For the text-containing cell, return its midpoint in (X, Y) coordinate format. 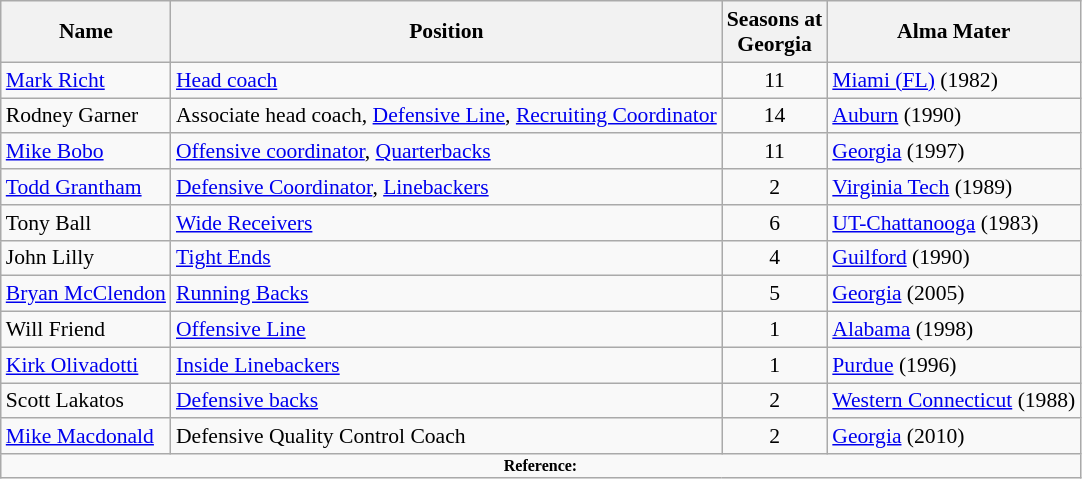
Will Friend (86, 330)
Running Backs (446, 294)
Offensive Line (446, 330)
Defensive Coordinator, Linebackers (446, 187)
Reference: (541, 466)
John Lilly (86, 258)
Alma Mater (954, 32)
Miami (FL) (1982) (954, 80)
Georgia (2005) (954, 294)
Inside Linebackers (446, 365)
Guilford (1990) (954, 258)
Mike Macdonald (86, 437)
Auburn (1990) (954, 116)
Georgia (2010) (954, 437)
Virginia Tech (1989) (954, 187)
Defensive Quality Control Coach (446, 437)
6 (774, 223)
Tony Ball (86, 223)
5 (774, 294)
Kirk Olivadotti (86, 365)
Mark Richt (86, 80)
Offensive coordinator, Quarterbacks (446, 152)
Name (86, 32)
Rodney Garner (86, 116)
Mike Bobo (86, 152)
UT-Chattanooga (1983) (954, 223)
Todd Grantham (86, 187)
Associate head coach, Defensive Line, Recruiting Coordinator (446, 116)
Purdue (1996) (954, 365)
Bryan McClendon (86, 294)
Western Connecticut (1988) (954, 401)
Tight Ends (446, 258)
14 (774, 116)
4 (774, 258)
Head coach (446, 80)
Wide Receivers (446, 223)
Position (446, 32)
Alabama (1998) (954, 330)
Defensive backs (446, 401)
Georgia (1997) (954, 152)
Scott Lakatos (86, 401)
Seasons atGeorgia (774, 32)
